Find where the given text appears and provide that cell's center as [X, Y] coordinate. 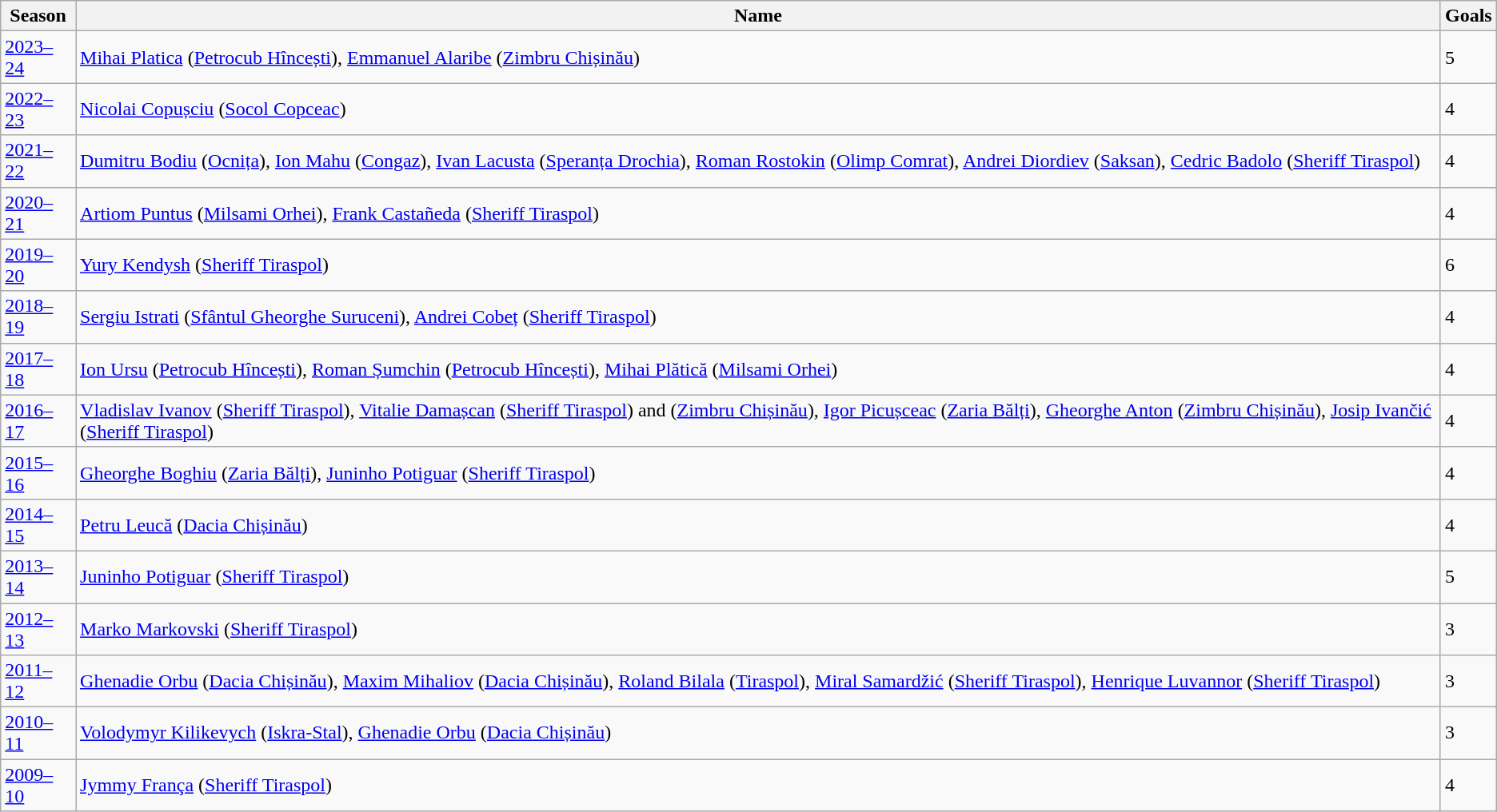
2010–11 [38, 734]
Gheorghe Boghiu (Zaria Bălți), Juninho Potiguar (Sheriff Tiraspol) [758, 473]
2012–13 [38, 628]
2013–14 [38, 577]
Mihai Platica (Petrocub Hîncești), Emmanuel Alaribe (Zimbru Chișinău) [758, 58]
2011–12 [38, 681]
Marko Markovski (Sheriff Tiraspol) [758, 628]
2014–15 [38, 524]
2009–10 [38, 785]
Petru Leucă (Dacia Chișinău) [758, 524]
Ion Ursu (Petrocub Hîncești), Roman Șumchin (Petrocub Hîncești), Mihai Plătică (Milsami Orhei) [758, 369]
2018–19 [38, 316]
Nicolai Copușciu (Socol Copceac) [758, 109]
6 [1468, 265]
Season [38, 16]
Sergiu Istrati (Sfântul Gheorghe Suruceni), Andrei Cobeț (Sheriff Tiraspol) [758, 316]
Artiom Puntus (Milsami Orhei), Frank Castañeda (Sheriff Tiraspol) [758, 213]
Goals [1468, 16]
2021–22 [38, 161]
2016–17 [38, 420]
Juninho Potiguar (Sheriff Tiraspol) [758, 577]
2017–18 [38, 369]
2023–24 [38, 58]
Jymmy França (Sheriff Tiraspol) [758, 785]
Name [758, 16]
Yury Kendysh (Sheriff Tiraspol) [758, 265]
2020–21 [38, 213]
2015–16 [38, 473]
Volodymyr Kilikevych (Iskra-Stal), Ghenadie Orbu (Dacia Chișinău) [758, 734]
2022–23 [38, 109]
2019–20 [38, 265]
